Return [X, Y] of the center of cell containing provided text 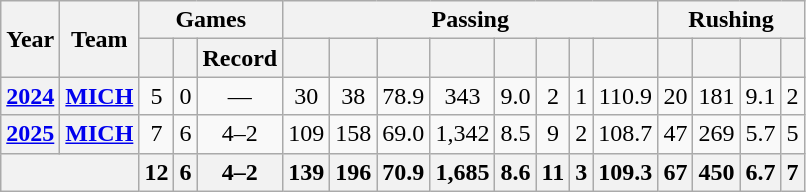
110.9 [626, 96]
343 [462, 96]
70.9 [404, 172]
181 [716, 96]
Team [100, 39]
1,342 [462, 134]
139 [306, 172]
30 [306, 96]
47 [676, 134]
2024 [30, 96]
269 [716, 134]
0 [186, 96]
20 [676, 96]
69.0 [404, 134]
1 [582, 96]
158 [354, 134]
6.7 [760, 172]
11 [553, 172]
78.9 [404, 96]
38 [354, 96]
1,685 [462, 172]
8.5 [516, 134]
Passing [470, 20]
109.3 [626, 172]
9.0 [516, 96]
Games [211, 20]
108.7 [626, 134]
12 [156, 172]
67 [676, 172]
109 [306, 134]
450 [716, 172]
Year [30, 39]
2025 [30, 134]
3 [582, 172]
9 [553, 134]
8.6 [516, 172]
Rushing [731, 20]
5.7 [760, 134]
— [240, 96]
Record [240, 58]
9.1 [760, 96]
196 [354, 172]
